Detect which cell encompasses the target text, then output its [x, y] center coordinate. 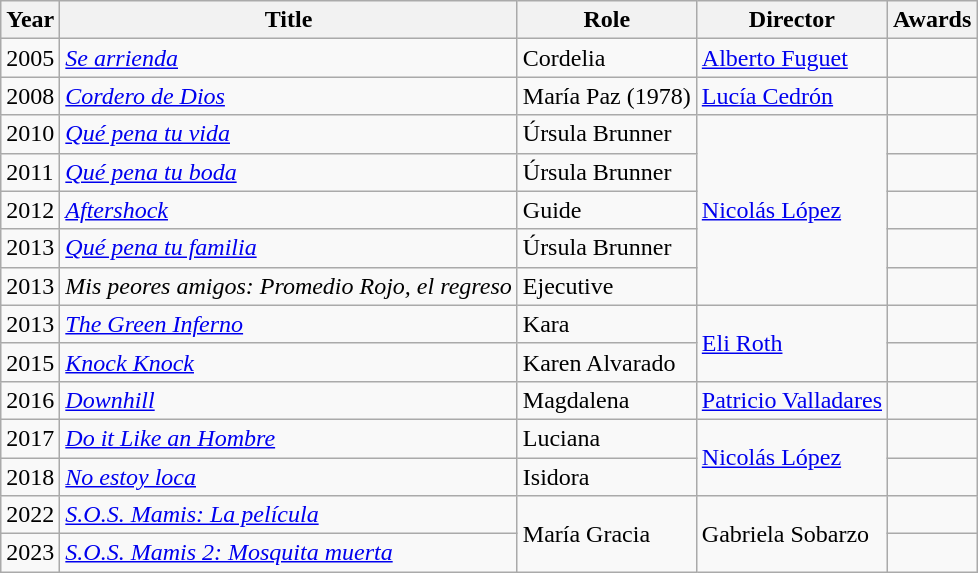
2015 [30, 362]
Cordero de Dios [288, 96]
Awards [932, 20]
Downhill [288, 400]
2011 [30, 172]
2016 [30, 400]
Guide [606, 210]
Magdalena [606, 400]
S.O.S. Mamis: La película [288, 515]
Gabriela Sobarzo [792, 534]
Patricio Valladares [792, 400]
Mis peores amigos: Promedio Rojo, el regreso [288, 286]
Director [792, 20]
2012 [30, 210]
Title [288, 20]
Karen Alvarado [606, 362]
Aftershock [288, 210]
Isidora [606, 477]
Qué pena tu boda [288, 172]
Eli Roth [792, 343]
Se arrienda [288, 58]
Qué pena tu familia [288, 248]
María Gracia [606, 534]
Cordelia [606, 58]
2010 [30, 134]
Luciana [606, 438]
Qué pena tu vida [288, 134]
María Paz (1978) [606, 96]
S.O.S. Mamis 2: Mosquita muerta [288, 553]
2018 [30, 477]
Kara [606, 324]
Knock Knock [288, 362]
2023 [30, 553]
Alberto Fuguet [792, 58]
Role [606, 20]
The Green Inferno [288, 324]
2008 [30, 96]
Do it Like an Hombre [288, 438]
Ejecutive [606, 286]
Lucía Cedrón [792, 96]
2017 [30, 438]
2005 [30, 58]
Year [30, 20]
2022 [30, 515]
No estoy loca [288, 477]
